Identify which cell holds the provided text, then report its [x, y] central coordinate. 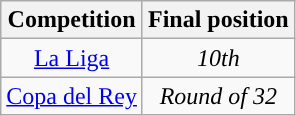
Final position [218, 20]
Competition [72, 20]
La Liga [72, 58]
Copa del Rey [72, 96]
10th [218, 58]
Round of 32 [218, 96]
